Scan for the cell matching the given text and deliver its (X, Y) coordinate at center. 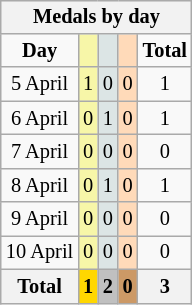
Day (40, 51)
9 April (40, 219)
8 April (40, 185)
3 (165, 286)
2 (108, 286)
7 April (40, 152)
Medals by day (96, 17)
5 April (40, 84)
6 April (40, 118)
10 April (40, 253)
